For the text-containing cell, return its midpoint in (X, Y) coordinate format. 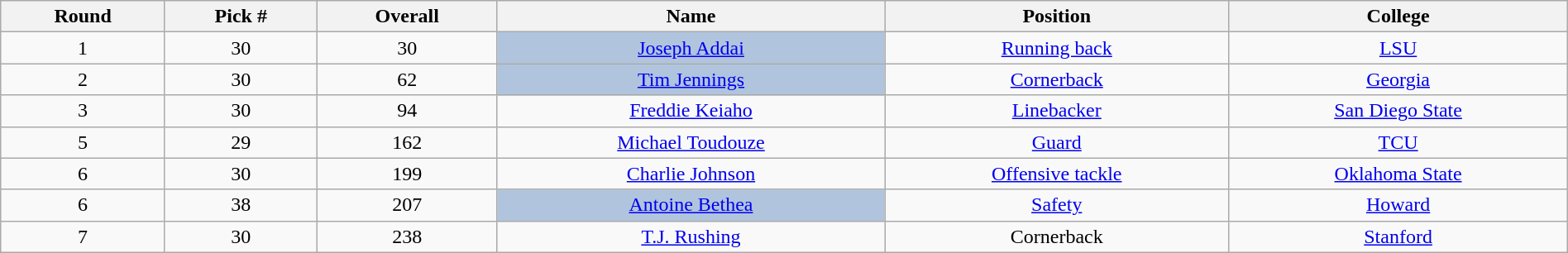
Position (1057, 17)
Name (691, 17)
San Diego State (1398, 111)
T.J. Rushing (691, 236)
TCU (1398, 142)
Joseph Addai (691, 48)
62 (407, 79)
Antoine Bethea (691, 205)
2 (83, 79)
Howard (1398, 205)
29 (241, 142)
162 (407, 142)
Oklahoma State (1398, 174)
Offensive tackle (1057, 174)
Stanford (1398, 236)
Georgia (1398, 79)
207 (407, 205)
5 (83, 142)
94 (407, 111)
Freddie Keiaho (691, 111)
Running back (1057, 48)
Tim Jennings (691, 79)
7 (83, 236)
LSU (1398, 48)
Round (83, 17)
Guard (1057, 142)
1 (83, 48)
38 (241, 205)
Overall (407, 17)
Michael Toudouze (691, 142)
3 (83, 111)
Charlie Johnson (691, 174)
199 (407, 174)
Safety (1057, 205)
College (1398, 17)
Linebacker (1057, 111)
238 (407, 236)
Pick # (241, 17)
